Return the (X, Y) coordinate for the center point of the cell that contains the specified text.  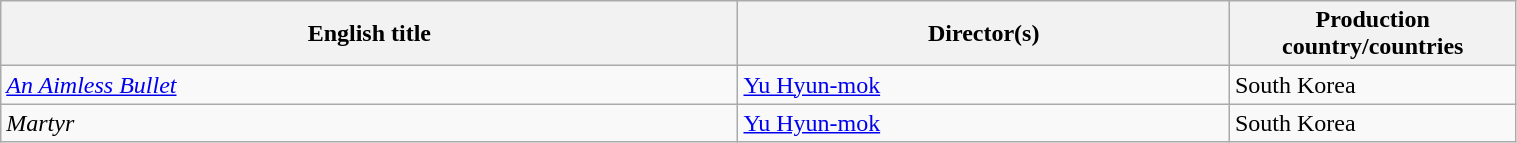
Martyr (370, 123)
Director(s) (984, 34)
An Aimless Bullet (370, 85)
English title (370, 34)
Production country/countries (1372, 34)
